Output the [X, Y] coordinate of the center of the cell containing the given text.  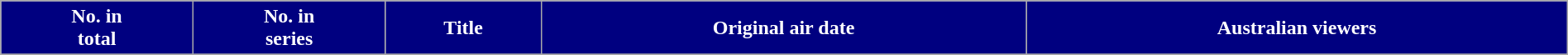
Australian viewers [1297, 28]
Original air date [784, 28]
No. inseries [289, 28]
Title [463, 28]
No. intotal [98, 28]
